Search for the cell housing the specified text and yield its [X, Y] center coordinate. 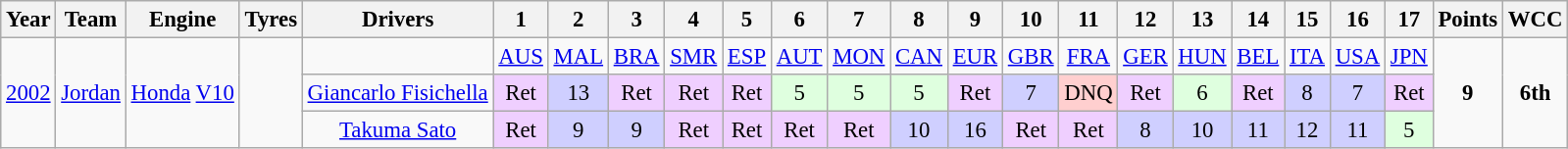
MAL [579, 57]
Takuma Sato [398, 130]
DNQ [1088, 93]
2 [579, 20]
Drivers [398, 20]
Year [28, 20]
Giancarlo Fisichella [398, 93]
USA [1357, 57]
ESP [747, 57]
2002 [28, 94]
FRA [1088, 57]
15 [1308, 20]
ITA [1308, 57]
BEL [1258, 57]
JPN [1410, 57]
Tyres [271, 20]
GER [1145, 57]
14 [1258, 20]
6th [1535, 94]
Jordan [90, 94]
BRA [635, 57]
17 [1410, 20]
Honda V10 [182, 94]
HUN [1202, 57]
4 [694, 20]
WCC [1535, 20]
GBR [1030, 57]
AUT [798, 57]
1 [521, 20]
Points [1467, 20]
AUS [521, 57]
MON [859, 57]
EUR [975, 57]
SMR [694, 57]
Engine [182, 20]
Team [90, 20]
CAN [920, 57]
3 [635, 20]
